Output the [x, y] coordinate of the center of the cell containing the given text.  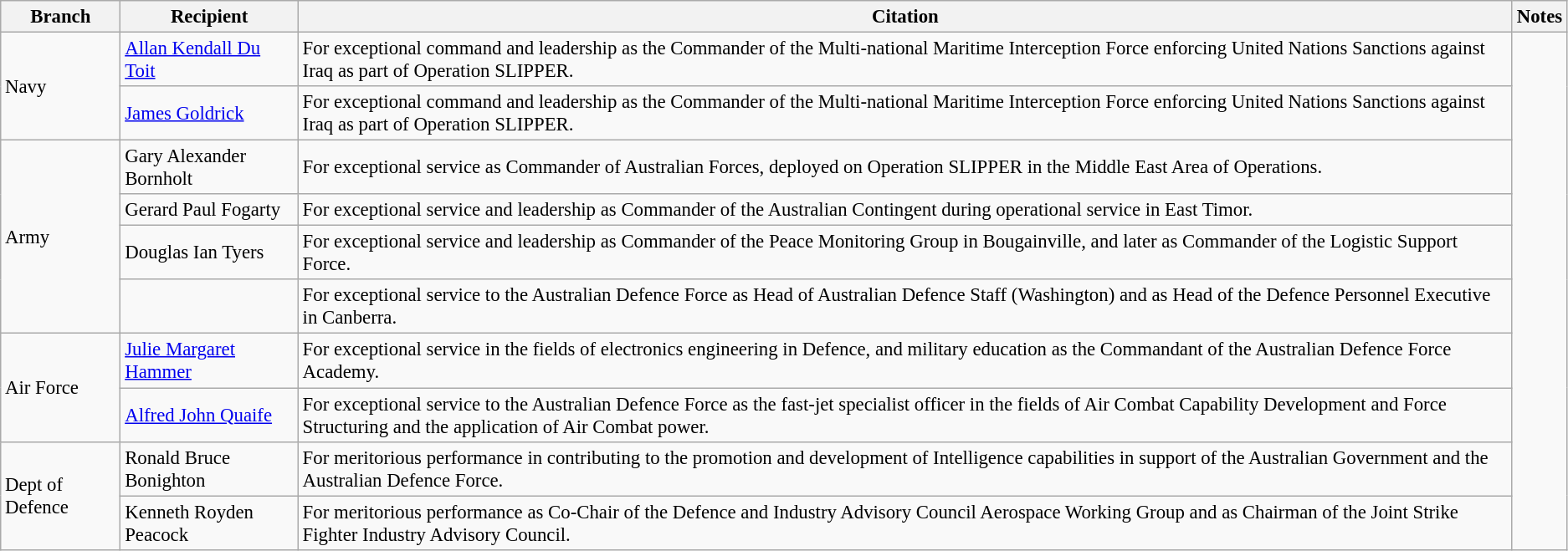
Julie Margaret Hammer [209, 361]
James Goldrick [209, 114]
Recipient [209, 17]
Gerard Paul Fogarty [209, 210]
Alfred John Quaife [209, 415]
Douglas Ian Tyers [209, 253]
Allan Kendall Du Toit [209, 60]
Dept of Defence [60, 495]
Citation [905, 17]
Kenneth Royden Peacock [209, 523]
For exceptional service as Commander of Australian Forces, deployed on Operation SLIPPER in the Middle East Area of Operations. [905, 167]
Notes [1540, 17]
Navy [60, 87]
For exceptional service and leadership as Commander of the Australian Contingent during operational service in East Timor. [905, 210]
Ronald Bruce Bonighton [209, 468]
Branch [60, 17]
Army [60, 237]
Gary Alexander Bornholt [209, 167]
Air Force [60, 388]
